Search for the cell housing the specified text and yield its [X, Y] center coordinate. 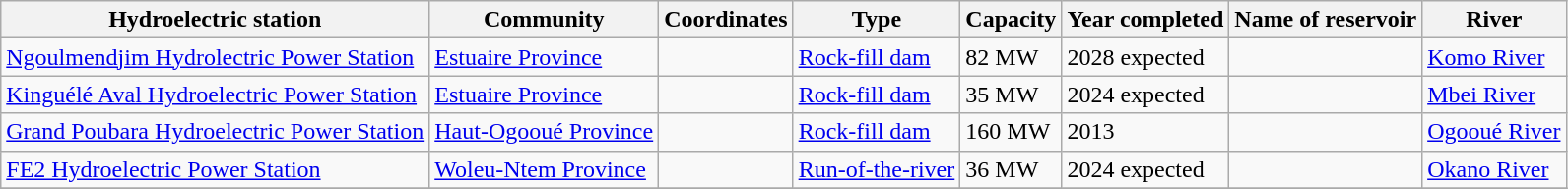
Run-of-the-river [877, 169]
Kinguélé Aval Hydroelectric Power Station [215, 94]
Haut-Ogooué Province [544, 132]
Type [877, 20]
FE2 Hydroelectric Power Station [215, 169]
Ngoulmendjim Hydrolectric Power Station [215, 57]
36 MW [1011, 169]
Community [544, 20]
Name of reservoir [1326, 20]
35 MW [1011, 94]
Grand Poubara Hydroelectric Power Station [215, 132]
2028 expected [1145, 57]
Mbei River [1494, 94]
River [1494, 20]
Coordinates [726, 20]
Komo River [1494, 57]
Okano River [1494, 169]
Hydroelectric station [215, 20]
Capacity [1011, 20]
160 MW [1011, 132]
2013 [1145, 132]
Woleu-Ntem Province [544, 169]
Ogooué River [1494, 132]
82 MW [1011, 57]
Year completed [1145, 20]
